Find where the given text appears and provide that cell's center as (x, y) coordinate. 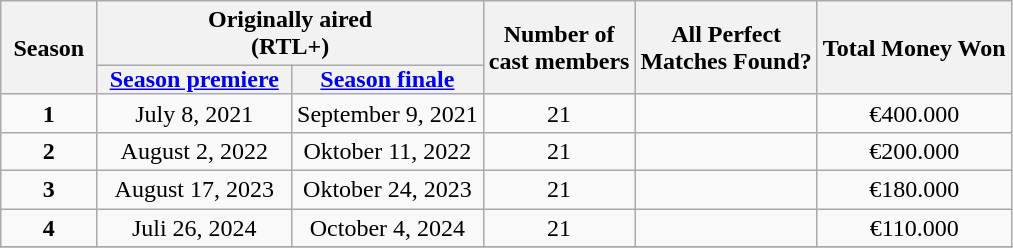
Juli 26, 2024 (194, 227)
Oktober 24, 2023 (388, 189)
€200.000 (914, 151)
Number of cast members (559, 48)
Season (49, 48)
€110.000 (914, 227)
4 (49, 227)
All Perfect Matches Found? (726, 48)
Season premiere (194, 80)
Oktober 11, 2022 (388, 151)
1 (49, 113)
3 (49, 189)
July 8, 2021 (194, 113)
Season finale (388, 80)
€180.000 (914, 189)
2 (49, 151)
August 2, 2022 (194, 151)
October 4, 2024 (388, 227)
Total Money Won (914, 48)
August 17, 2023 (194, 189)
Originally aired(RTL+) (290, 34)
€400.000 (914, 113)
September 9, 2021 (388, 113)
